Identify which cell holds the provided text, then report its [X, Y] central coordinate. 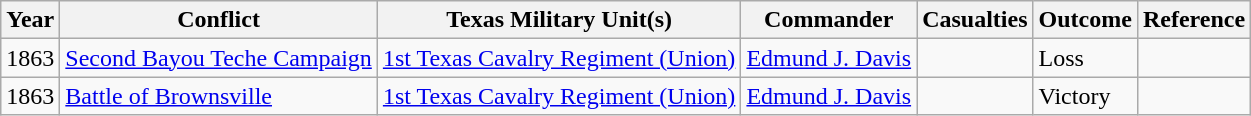
Texas Military Unit(s) [559, 20]
Victory [1085, 96]
Reference [1194, 20]
Conflict [219, 20]
Second Bayou Teche Campaign [219, 58]
Year [30, 20]
Commander [829, 20]
Battle of Brownsville [219, 96]
Loss [1085, 58]
Outcome [1085, 20]
Casualties [975, 20]
